Return (x, y) of the center of cell containing provided text 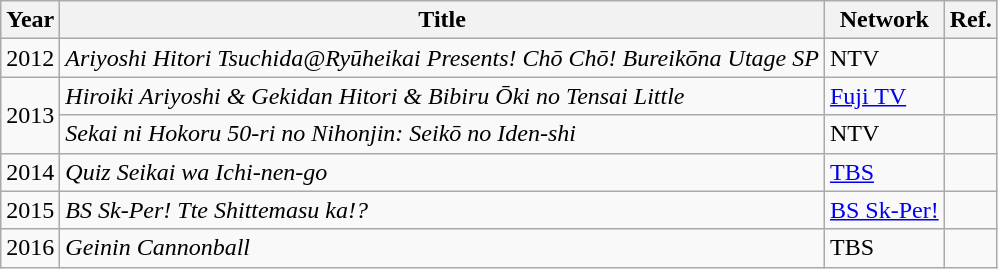
2016 (30, 248)
Geinin Cannonball (442, 248)
2014 (30, 172)
Fuji TV (884, 96)
Ariyoshi Hitori Tsuchida@Ryūheikai Presents! Chō Chō! Bureikōna Utage SP (442, 58)
2013 (30, 115)
Ref. (970, 20)
Title (442, 20)
BS Sk-Per! (884, 210)
Sekai ni Hokoru 50-ri no Nihonjin: Seikō no Iden-shi (442, 134)
Network (884, 20)
2012 (30, 58)
BS Sk-Per! Tte Shittemasu ka!? (442, 210)
2015 (30, 210)
Hiroiki Ariyoshi & Gekidan Hitori & Bibiru Ōki no Tensai Little (442, 96)
Quiz Seikai wa Ichi-nen-go (442, 172)
Year (30, 20)
